Scan for the cell matching the given text and deliver its [x, y] coordinate at center. 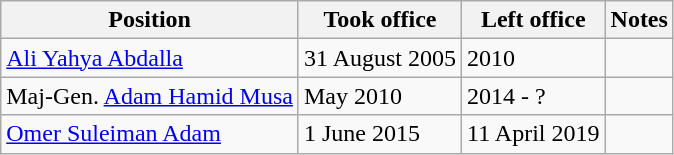
Maj-Gen. Adam Hamid Musa [150, 96]
11 April 2019 [534, 134]
31 August 2005 [380, 58]
Took office [380, 20]
Left office [534, 20]
Position [150, 20]
1 June 2015 [380, 134]
May 2010 [380, 96]
Omer Suleiman Adam [150, 134]
2010 [534, 58]
Ali Yahya Abdalla [150, 58]
Notes [639, 20]
2014 - ? [534, 96]
